Extract the (x, y) coordinate from the center of the cell holding the provided text.  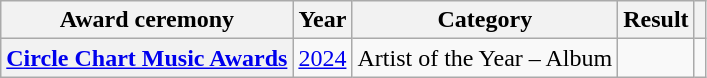
2024 (322, 58)
Award ceremony (147, 20)
Result (656, 20)
Artist of the Year – Album (485, 58)
Year (322, 20)
Circle Chart Music Awards (147, 58)
Category (485, 20)
